Scan for the cell matching the given text and deliver its (x, y) coordinate at center. 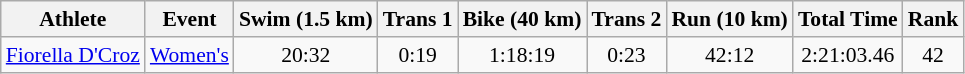
Fiorella D'Croz (73, 55)
Swim (1.5 km) (306, 19)
Bike (40 km) (522, 19)
Trans 2 (626, 19)
1:18:19 (522, 55)
2:21:03.46 (848, 55)
Rank (934, 19)
Total Time (848, 19)
Athlete (73, 19)
42:12 (729, 55)
42 (934, 55)
Trans 1 (418, 19)
Event (190, 19)
20:32 (306, 55)
0:23 (626, 55)
0:19 (418, 55)
Run (10 km) (729, 19)
Women's (190, 55)
